Provide the (X, Y) coordinate of the cell's center where the given text is located.  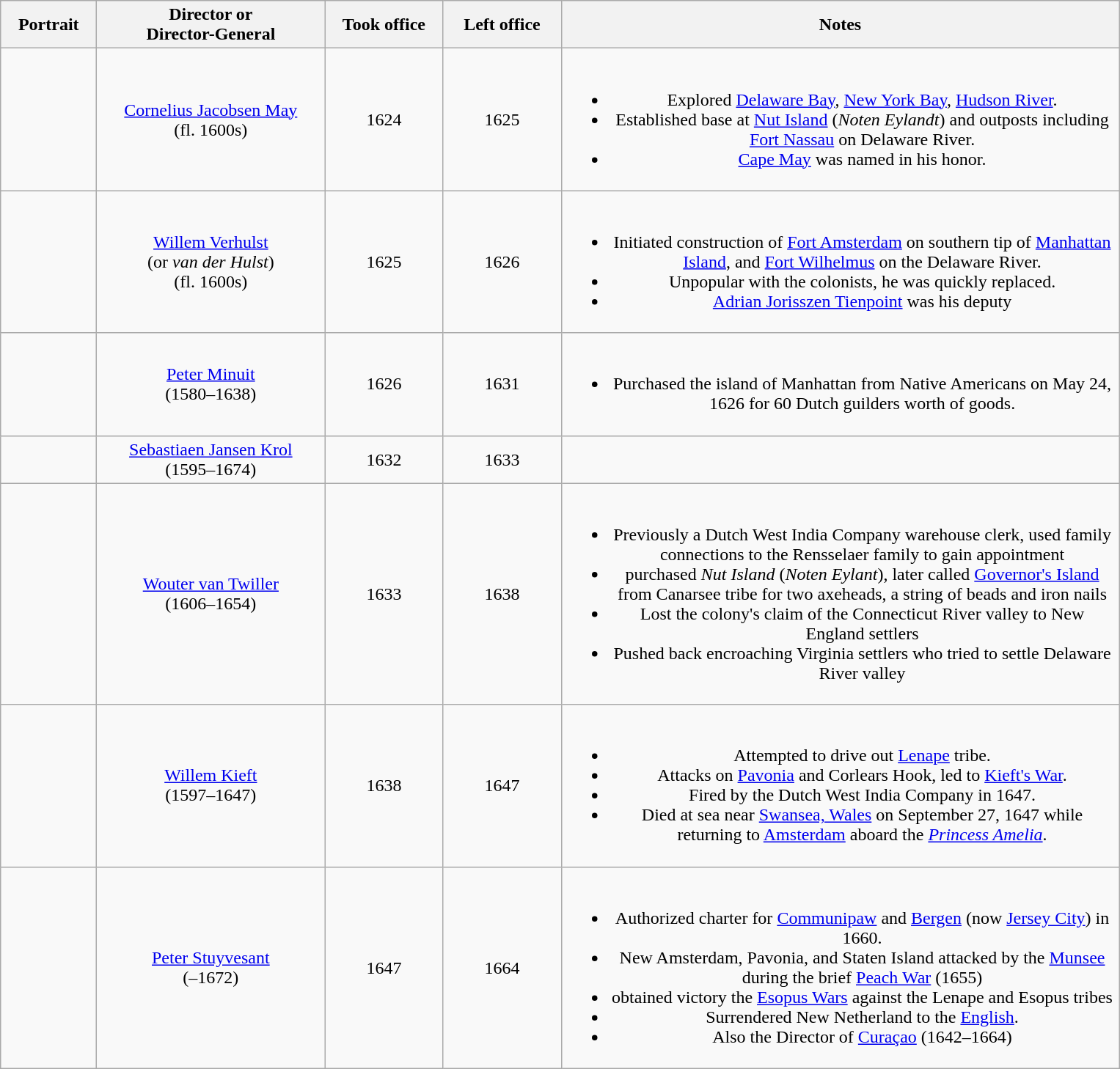
Peter Stuyvesant (–1672) (211, 968)
Willem Verhulst(or van der Hulst)(fl. 1600s) (211, 262)
1632 (384, 459)
Willem Kieft (1597–1647) (211, 786)
Purchased the island of Manhattan from Native Americans on May 24, 1626 for 60 Dutch guilders worth of goods. (841, 384)
Left office (502, 25)
Director or Director-General (211, 25)
Notes (841, 25)
Portrait (48, 25)
Took office (384, 25)
Wouter van Twiller (1606–1654) (211, 594)
1631 (502, 384)
Cornelius Jacobsen May (fl. 1600s) (211, 120)
Sebastiaen Jansen Krol (1595–1674) (211, 459)
1664 (502, 968)
1624 (384, 120)
Peter Minuit (1580–1638) (211, 384)
